Pinpoint the cell where the given text exists, returning its (X, Y) midpoint coordinate. 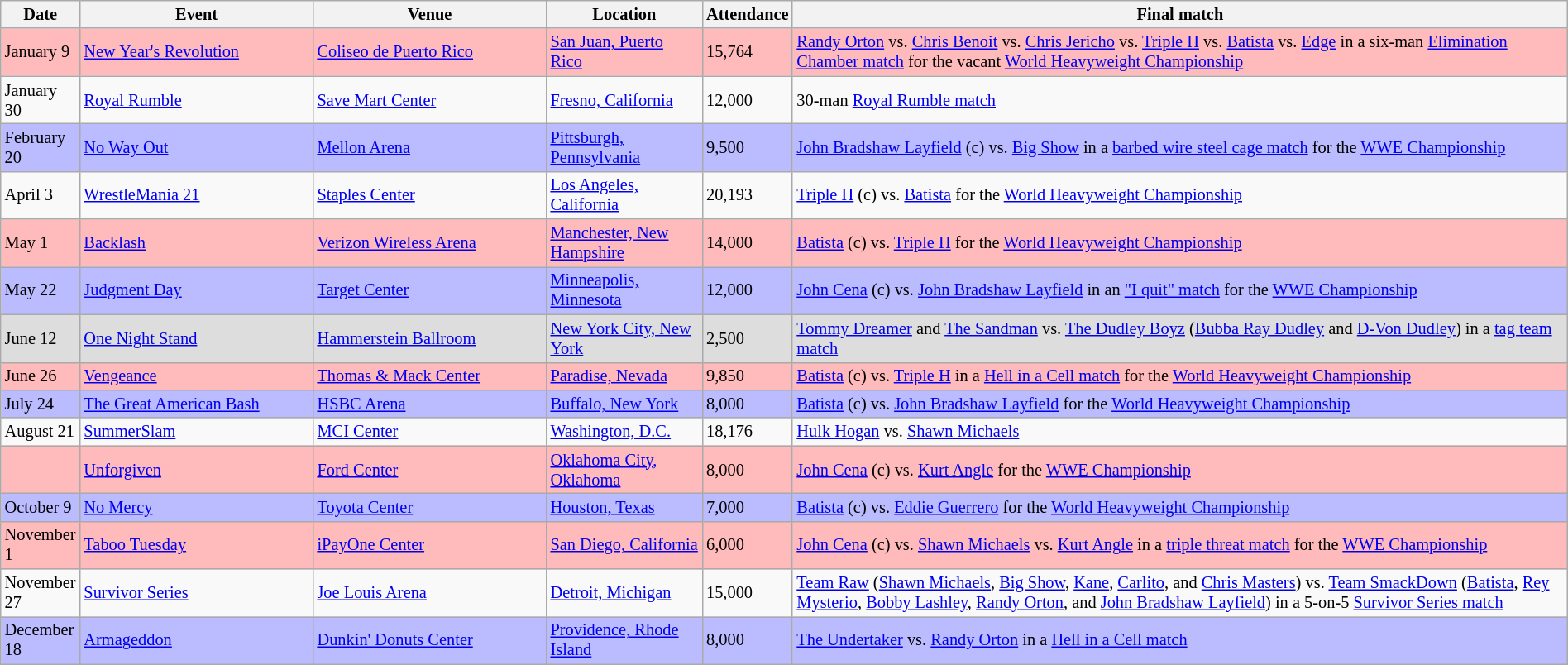
Batista (c) vs. John Bradshaw Layfield for the World Heavyweight Championship (1179, 404)
Hulk Hogan vs. Shawn Michaels (1179, 432)
Thomas & Mack Center (430, 376)
Date (41, 14)
The Great American Bash (196, 404)
Minneapolis, Minnesota (625, 290)
6,000 (748, 545)
April 3 (41, 195)
Joe Louis Arena (430, 593)
30-man Royal Rumble match (1179, 100)
WrestleMania 21 (196, 195)
Judgment Day (196, 290)
HSBC Arena (430, 404)
15,764 (748, 52)
Target Center (430, 290)
Royal Rumble (196, 100)
Batista (c) vs. Triple H for the World Heavyweight Championship (1179, 243)
Verizon Wireless Arena (430, 243)
20,193 (748, 195)
January 9 (41, 52)
The Undertaker vs. Randy Orton in a Hell in a Cell match (1179, 640)
9,850 (748, 376)
June 26 (41, 376)
One Night Stand (196, 338)
Event (196, 14)
November 27 (41, 593)
iPayOne Center (430, 545)
San Diego, California (625, 545)
Batista (c) vs. Triple H in a Hell in a Cell match for the World Heavyweight Championship (1179, 376)
Oklahoma City, Oklahoma (625, 470)
Coliseo de Puerto Rico (430, 52)
Paradise, Nevada (625, 376)
Buffalo, New York (625, 404)
Staples Center (430, 195)
Fresno, California (625, 100)
Washington, D.C. (625, 432)
Final match (1179, 14)
SummerSlam (196, 432)
Detroit, Michigan (625, 593)
Pittsburgh, Pennsylvania (625, 147)
May 1 (41, 243)
No Mercy (196, 507)
2,500 (748, 338)
14,000 (748, 243)
Providence, Rhode Island (625, 640)
John Cena (c) vs. John Bradshaw Layfield in an "I quit" match for the WWE Championship (1179, 290)
Manchester, New Hampshire (625, 243)
San Juan, Puerto Rico (625, 52)
January 30 (41, 100)
July 24 (41, 404)
Location (625, 14)
Triple H (c) vs. Batista for the World Heavyweight Championship (1179, 195)
November 1 (41, 545)
18,176 (748, 432)
Tommy Dreamer and The Sandman vs. The Dudley Boyz (Bubba Ray Dudley and D-Von Dudley) in a tag team match (1179, 338)
New York City, New York (625, 338)
Toyota Center (430, 507)
Los Angeles, California (625, 195)
15,000 (748, 593)
7,000 (748, 507)
Unforgiven (196, 470)
Attendance (748, 14)
John Cena (c) vs. Shawn Michaels vs. Kurt Angle in a triple threat match for the WWE Championship (1179, 545)
MCI Center (430, 432)
Vengeance (196, 376)
John Bradshaw Layfield (c) vs. Big Show in a barbed wire steel cage match for the WWE Championship (1179, 147)
June 12 (41, 338)
May 22 (41, 290)
Hammerstein Ballroom (430, 338)
No Way Out (196, 147)
Taboo Tuesday (196, 545)
New Year's Revolution (196, 52)
February 20 (41, 147)
Dunkin' Donuts Center (430, 640)
9,500 (748, 147)
October 9 (41, 507)
John Cena (c) vs. Kurt Angle for the WWE Championship (1179, 470)
Venue (430, 14)
Backlash (196, 243)
August 21 (41, 432)
Armageddon (196, 640)
Mellon Arena (430, 147)
December 18 (41, 640)
Houston, Texas (625, 507)
Survivor Series (196, 593)
Save Mart Center (430, 100)
Ford Center (430, 470)
Batista (c) vs. Eddie Guerrero for the World Heavyweight Championship (1179, 507)
